Identify which cell holds the provided text, then report its (X, Y) central coordinate. 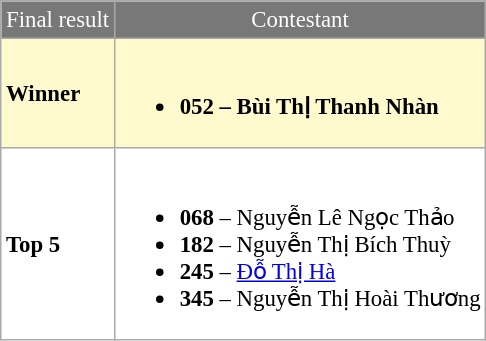
Top 5 (58, 244)
Final result (58, 20)
052 – Bùi Thị Thanh Nhàn (300, 93)
Contestant (300, 20)
068 – Nguyễn Lê Ngọc Thảo182 – Nguyễn Thị Bích Thuỳ245 – Đỗ Thị Hà345 – Nguyễn Thị Hoài Thương (300, 244)
Winner (58, 93)
